Output the [x, y] coordinate of the center of the cell containing the given text.  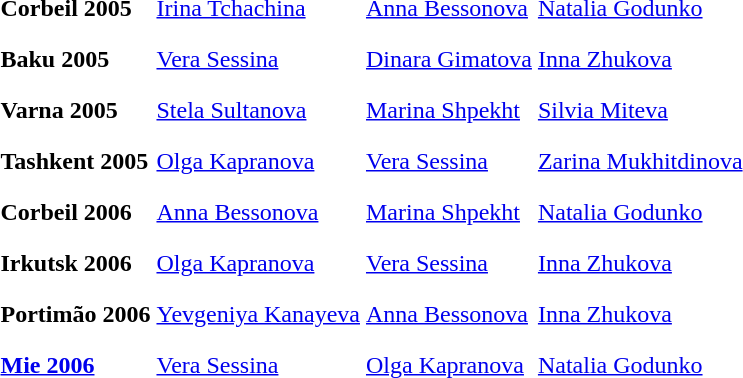
Yevgeniya Kanayeva [258, 314]
Stela Sultanova [258, 110]
Dinara Gimatova [448, 59]
